Capture the cell that displays the provided text and extract its (X, Y) central coordinate. 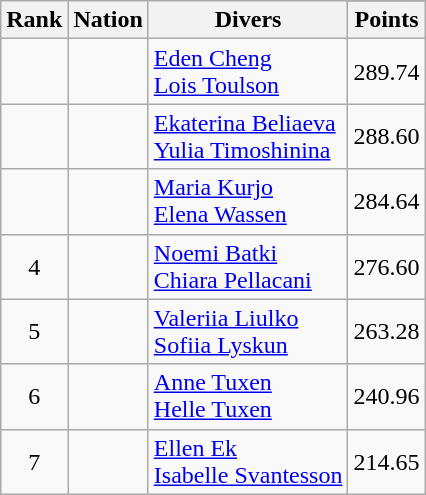
7 (34, 462)
Eden ChengLois Toulson (248, 72)
Nation (108, 20)
289.74 (386, 72)
Points (386, 20)
Noemi BatkiChiara Pellacani (248, 266)
Ellen EkIsabelle Svantesson (248, 462)
288.60 (386, 136)
276.60 (386, 266)
Valeriia LiulkoSofiia Lyskun (248, 332)
5 (34, 332)
240.96 (386, 396)
Anne TuxenHelle Tuxen (248, 396)
4 (34, 266)
Maria KurjoElena Wassen (248, 202)
214.65 (386, 462)
Divers (248, 20)
Ekaterina BeliaevaYulia Timoshinina (248, 136)
Rank (34, 20)
284.64 (386, 202)
6 (34, 396)
263.28 (386, 332)
